Search for the cell housing the specified text and yield its (x, y) center coordinate. 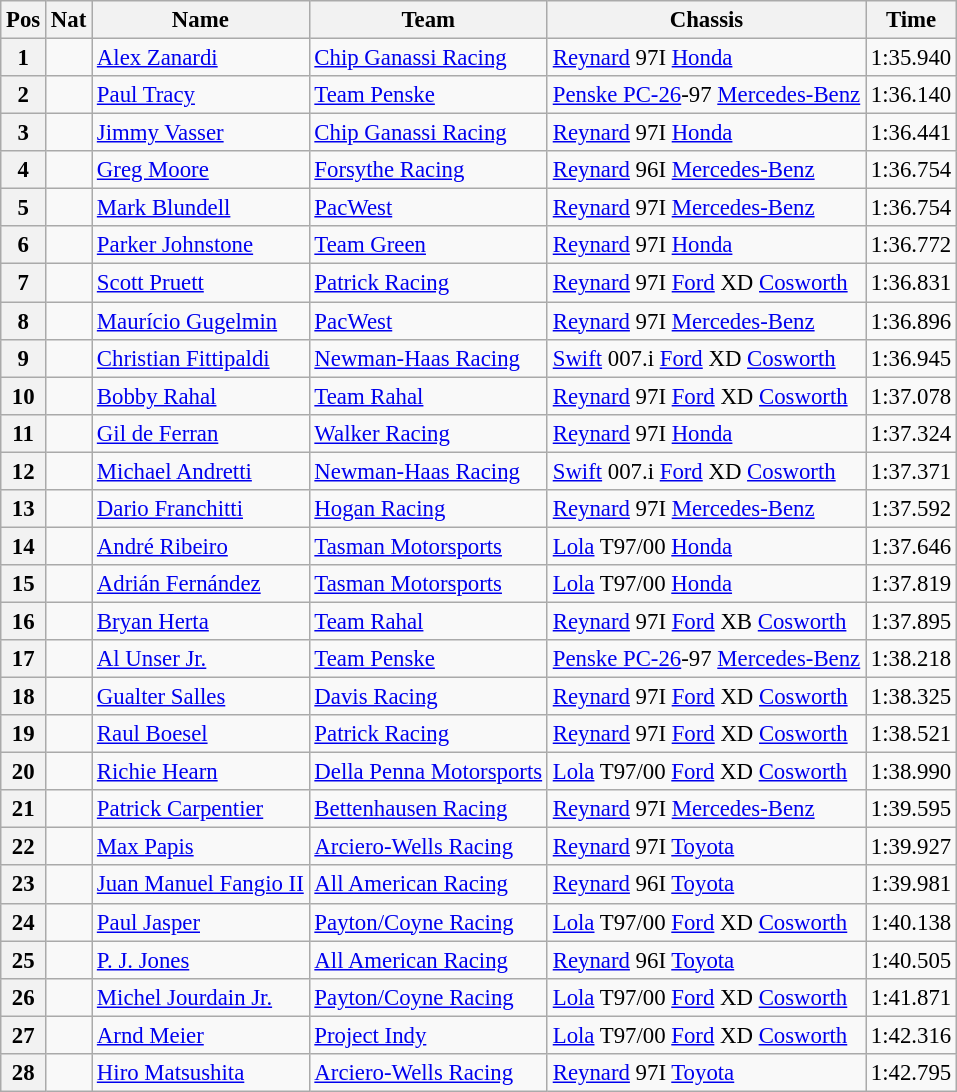
Michael Andretti (201, 471)
20 (24, 772)
Juan Manuel Fangio II (201, 885)
13 (24, 509)
1:37.819 (912, 584)
Parker Johnstone (201, 245)
Max Papis (201, 847)
17 (24, 659)
Gil de Ferran (201, 433)
1:36.772 (912, 245)
1 (24, 58)
1:36.831 (912, 283)
1:38.218 (912, 659)
Team Green (428, 245)
Jimmy Vasser (201, 133)
1:37.646 (912, 546)
Adrián Fernández (201, 584)
1:42.316 (912, 1035)
Raul Boesel (201, 734)
Christian Fittipaldi (201, 358)
Paul Tracy (201, 95)
Michel Jourdain Jr. (201, 997)
Al Unser Jr. (201, 659)
Team (428, 20)
1:38.521 (912, 734)
Arnd Meier (201, 1035)
1:39.927 (912, 847)
1:37.895 (912, 621)
André Ribeiro (201, 546)
Reynard 96I Mercedes-Benz (706, 170)
4 (24, 170)
5 (24, 208)
Scott Pruett (201, 283)
Walker Racing (428, 433)
Bryan Herta (201, 621)
15 (24, 584)
Hiro Matsushita (201, 1073)
Hogan Racing (428, 509)
Name (201, 20)
Patrick Carpentier (201, 809)
2 (24, 95)
Della Penna Motorsports (428, 772)
11 (24, 433)
Forsythe Racing (428, 170)
21 (24, 809)
7 (24, 283)
22 (24, 847)
1:37.371 (912, 471)
3 (24, 133)
Dario Franchitti (201, 509)
8 (24, 321)
1:35.940 (912, 58)
1:38.325 (912, 697)
23 (24, 885)
1:36.945 (912, 358)
Project Indy (428, 1035)
Alex Zanardi (201, 58)
Davis Racing (428, 697)
12 (24, 471)
25 (24, 960)
P. J. Jones (201, 960)
18 (24, 697)
1:37.324 (912, 433)
1:37.078 (912, 396)
26 (24, 997)
1:40.505 (912, 960)
16 (24, 621)
Gualter Salles (201, 697)
1:36.140 (912, 95)
Pos (24, 20)
Reynard 97I Ford XB Cosworth (706, 621)
1:41.871 (912, 997)
1:42.795 (912, 1073)
1:40.138 (912, 922)
Chassis (706, 20)
1:37.592 (912, 509)
6 (24, 245)
Bettenhausen Racing (428, 809)
Time (912, 20)
1:36.896 (912, 321)
1:39.595 (912, 809)
10 (24, 396)
Paul Jasper (201, 922)
Richie Hearn (201, 772)
14 (24, 546)
1:38.990 (912, 772)
28 (24, 1073)
Greg Moore (201, 170)
24 (24, 922)
Mark Blundell (201, 208)
Maurício Gugelmin (201, 321)
1:36.441 (912, 133)
9 (24, 358)
Nat (69, 20)
27 (24, 1035)
19 (24, 734)
Bobby Rahal (201, 396)
1:39.981 (912, 885)
